Identify which cell holds the provided text, then report its (X, Y) central coordinate. 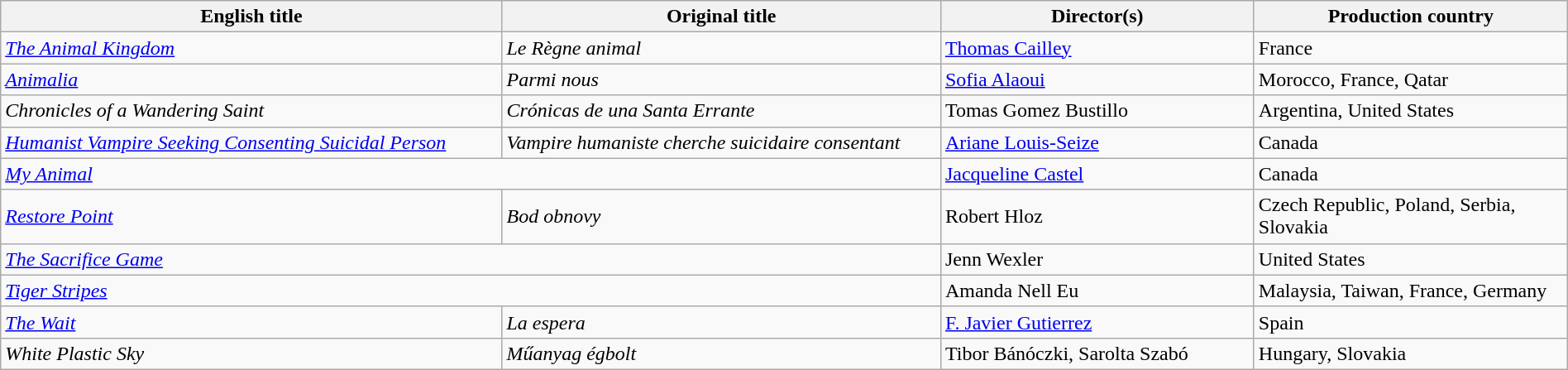
Amanda Nell Eu (1097, 291)
Tibor Bánóczki, Sarolta Szabó (1097, 353)
Robert Hloz (1097, 217)
White Plastic Sky (251, 353)
Restore Point (251, 217)
Original title (721, 17)
Spain (1411, 322)
Tiger Stripes (471, 291)
Jenn Wexler (1097, 259)
Thomas Cailley (1097, 48)
Sofia Alaoui (1097, 79)
Le Règne animal (721, 48)
Chronicles of a Wandering Saint (251, 111)
Argentina, United States (1411, 111)
Humanist Vampire Seeking Consenting Suicidal Person (251, 142)
La espera (721, 322)
Director(s) (1097, 17)
English title (251, 17)
France (1411, 48)
Production country (1411, 17)
Malaysia, Taiwan, France, Germany (1411, 291)
United States (1411, 259)
Animalia (251, 79)
Vampire humaniste cherche suicidaire consentant (721, 142)
Morocco, France, Qatar (1411, 79)
Bod obnovy (721, 217)
My Animal (471, 174)
The Animal Kingdom (251, 48)
The Sacrifice Game (471, 259)
Parmi nous (721, 79)
Műanyag égbolt (721, 353)
Czech Republic, Poland, Serbia, Slovakia (1411, 217)
Jacqueline Castel (1097, 174)
Tomas Gomez Bustillo (1097, 111)
Crónicas de una Santa Errante (721, 111)
Hungary, Slovakia (1411, 353)
The Wait (251, 322)
F. Javier Gutierrez (1097, 322)
Ariane Louis-Seize (1097, 142)
